Scan for the cell matching the given text and deliver its [X, Y] coordinate at center. 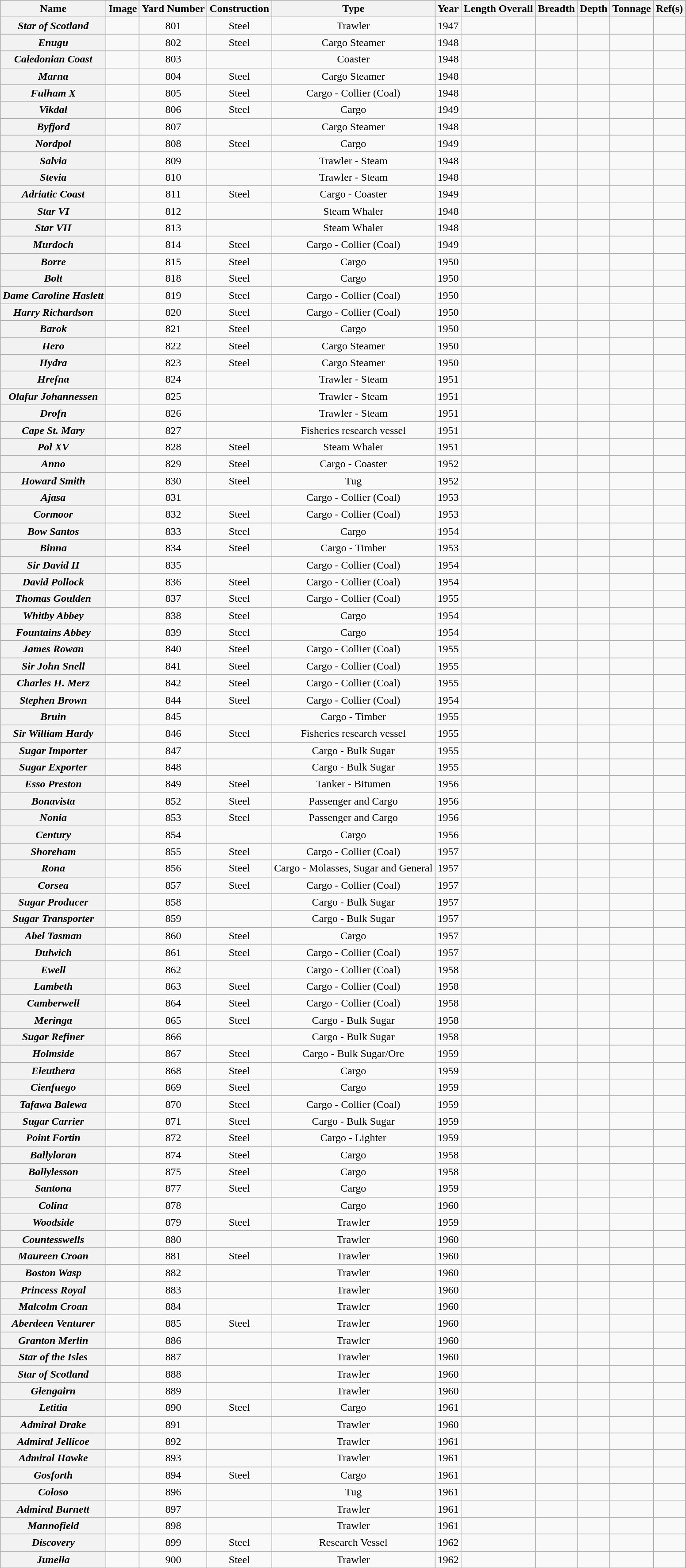
Howard Smith [53, 480]
886 [173, 1340]
Glengairn [53, 1391]
Image [123, 9]
Abel Tasman [53, 936]
Countesswells [53, 1239]
854 [173, 835]
829 [173, 464]
Dame Caroline Haslett [53, 295]
Hydra [53, 363]
867 [173, 1054]
Name [53, 9]
Barok [53, 329]
802 [173, 43]
863 [173, 986]
Bow Santos [53, 531]
Coaster [353, 59]
900 [173, 1559]
Letitia [53, 1408]
Pol XV [53, 447]
Charles H. Merz [53, 683]
Corsea [53, 885]
827 [173, 430]
Research Vessel [353, 1542]
Bonavista [53, 801]
875 [173, 1172]
Caledonian Coast [53, 59]
Anno [53, 464]
Thomas Goulden [53, 599]
869 [173, 1088]
Sugar Transporter [53, 919]
Camberwell [53, 1003]
Enugu [53, 43]
883 [173, 1290]
832 [173, 515]
877 [173, 1189]
834 [173, 548]
Star VII [53, 228]
Admiral Jellicoe [53, 1441]
Admiral Drake [53, 1425]
814 [173, 245]
860 [173, 936]
Tafawa Balewa [53, 1104]
James Rowan [53, 649]
819 [173, 295]
884 [173, 1307]
889 [173, 1391]
882 [173, 1273]
Depth [594, 9]
Marna [53, 76]
Coloso [53, 1492]
859 [173, 919]
Salvia [53, 160]
846 [173, 733]
824 [173, 379]
813 [173, 228]
852 [173, 801]
Tanker - Bitumen [353, 784]
831 [173, 498]
879 [173, 1222]
Hero [53, 346]
Bolt [53, 279]
845 [173, 716]
820 [173, 312]
812 [173, 211]
833 [173, 531]
Woodside [53, 1222]
840 [173, 649]
837 [173, 599]
805 [173, 93]
853 [173, 818]
Sugar Exporter [53, 767]
880 [173, 1239]
810 [173, 177]
Santona [53, 1189]
Star VI [53, 211]
856 [173, 868]
888 [173, 1374]
838 [173, 616]
Sugar Refiner [53, 1037]
803 [173, 59]
811 [173, 194]
Shoreham [53, 852]
848 [173, 767]
Sugar Importer [53, 751]
893 [173, 1458]
Boston Wasp [53, 1273]
Nonia [53, 818]
874 [173, 1155]
Cape St. Mary [53, 430]
Cienfuego [53, 1088]
801 [173, 26]
Gosforth [53, 1475]
870 [173, 1104]
Cargo - Molasses, Sugar and General [353, 868]
898 [173, 1525]
Length Overall [498, 9]
Breadth [557, 9]
Colina [53, 1205]
864 [173, 1003]
Adriatic Coast [53, 194]
Aberdeen Venturer [53, 1324]
Ballylesson [53, 1172]
Hrefna [53, 379]
Point Fortin [53, 1138]
881 [173, 1256]
861 [173, 952]
Ajasa [53, 498]
Nordpol [53, 143]
825 [173, 396]
835 [173, 565]
Century [53, 835]
Bruin [53, 716]
Junella [53, 1559]
Granton Merlin [53, 1340]
Malcolm Croan [53, 1307]
892 [173, 1441]
Fountains Abbey [53, 632]
Construction [239, 9]
Eleuthera [53, 1071]
Holmside [53, 1054]
872 [173, 1138]
Rona [53, 868]
Vikdal [53, 110]
823 [173, 363]
818 [173, 279]
804 [173, 76]
Cormoor [53, 515]
839 [173, 632]
Mannofield [53, 1525]
862 [173, 969]
830 [173, 480]
887 [173, 1357]
Stephen Brown [53, 700]
Whitby Abbey [53, 616]
Binna [53, 548]
Star of the Isles [53, 1357]
Meringa [53, 1020]
865 [173, 1020]
857 [173, 885]
871 [173, 1121]
809 [173, 160]
841 [173, 666]
Fulham X [53, 93]
Murdoch [53, 245]
894 [173, 1475]
897 [173, 1509]
828 [173, 447]
Type [353, 9]
Year [448, 9]
868 [173, 1071]
899 [173, 1542]
890 [173, 1408]
885 [173, 1324]
842 [173, 683]
Harry Richardson [53, 312]
Admiral Hawke [53, 1458]
Esso Preston [53, 784]
Dulwich [53, 952]
Admiral Burnett [53, 1509]
808 [173, 143]
Tonnage [632, 9]
Ref(s) [669, 9]
Ewell [53, 969]
Stevia [53, 177]
821 [173, 329]
891 [173, 1425]
847 [173, 751]
Sugar Producer [53, 902]
849 [173, 784]
Yard Number [173, 9]
Sugar Carrier [53, 1121]
Cargo - Lighter [353, 1138]
Discovery [53, 1542]
858 [173, 902]
Borre [53, 262]
1947 [448, 26]
David Pollock [53, 582]
Lambeth [53, 986]
807 [173, 127]
Byfjord [53, 127]
Sir David II [53, 565]
Sir William Hardy [53, 733]
844 [173, 700]
Cargo - Bulk Sugar/Ore [353, 1054]
Drofn [53, 413]
826 [173, 413]
806 [173, 110]
815 [173, 262]
Ballyloran [53, 1155]
Sir John Snell [53, 666]
Maureen Croan [53, 1256]
866 [173, 1037]
Olafur Johannessen [53, 396]
836 [173, 582]
896 [173, 1492]
878 [173, 1205]
Princess Royal [53, 1290]
855 [173, 852]
822 [173, 346]
